Locate the cell with the specified text and output its [X, Y] center coordinate. 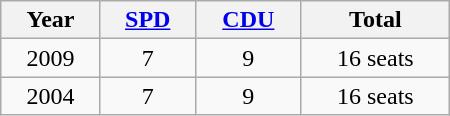
CDU [248, 20]
2009 [50, 58]
2004 [50, 96]
Total [375, 20]
SPD [148, 20]
Year [50, 20]
